Output the (X, Y) coordinate of the center of the cell containing the given text.  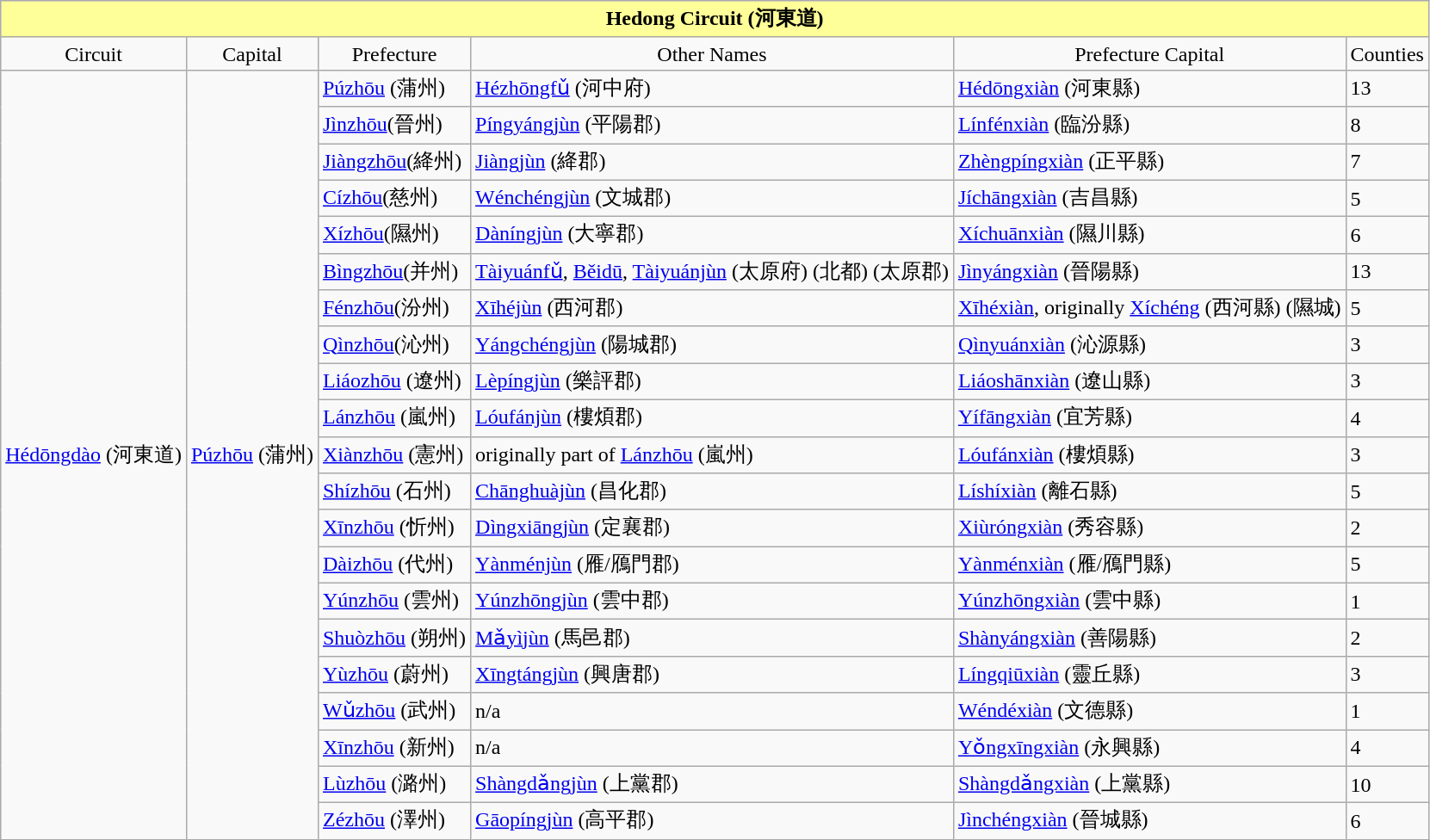
10 (1387, 785)
Xiùróngxiàn (秀容縣) (1149, 528)
Yángchéngjùn (陽城郡) (713, 344)
Hédōngdào (河東道) (94, 454)
Shízhōu (石州) (394, 492)
Shuòzhōu (朔州) (394, 639)
Prefecture Capital (1149, 53)
Xíchuānxiàn (隰川縣) (1149, 236)
Yúnzhōu (雲州) (394, 601)
Hedong Circuit (河東道) (715, 19)
Yànménxiàn (雁/鴈門縣) (1149, 565)
Yànménjùn (雁/鴈門郡) (713, 565)
Other Names (713, 53)
7 (1387, 162)
Xīngtángjùn (興唐郡) (713, 675)
Dìngxiāngjùn (定襄郡) (713, 528)
Lánzhōu (嵐州) (394, 418)
Liáoshānxiàn (遼山縣) (1149, 382)
Bìngzhōu(并州) (394, 272)
Yǒngxīngxiàn (永興縣) (1149, 749)
Cízhōu(慈州) (394, 198)
Lèpíngjùn (樂評郡) (713, 382)
Xīnzhōu (新州) (394, 749)
Yùzhōu (蔚州) (394, 675)
Jìnzhōu(晉州) (394, 126)
Liáozhōu (遼州) (394, 382)
Wénchéngjùn (文城郡) (713, 198)
Jíchāngxiàn (吉昌縣) (1149, 198)
Lóufánjùn (樓煩郡) (713, 418)
Yúnzhōngjùn (雲中郡) (713, 601)
Qìnzhōu(沁州) (394, 344)
Lùzhōu (潞州) (394, 785)
Yífāngxiàn (宜芳縣) (1149, 418)
Shànyángxiàn (善陽縣) (1149, 639)
Fénzhōu(汾州) (394, 308)
originally part of Lánzhōu (嵐州) (713, 454)
Língqiūxiàn (靈丘縣) (1149, 675)
Xīhéxiàn, originally Xíchéng (西河縣) (隰城) (1149, 308)
Shàngdǎngxiàn (上黨縣) (1149, 785)
Wǔzhōu (武州) (394, 711)
Hézhōngfǔ (河中府) (713, 88)
Zhèngpíngxiàn (正平縣) (1149, 162)
Xiànzhōu (憲州) (394, 454)
Lóufánxiàn (樓煩縣) (1149, 454)
Dàizhōu (代州) (394, 565)
Líshíxiàn (離石縣) (1149, 492)
Capital (251, 53)
Prefecture (394, 53)
Jiàngzhōu(絳州) (394, 162)
Tàiyuánfǔ, Běidū, Tàiyuánjùn (太原府) (北都) (太原郡) (713, 272)
Shàngdǎngjùn (上黨郡) (713, 785)
Dàníngjùn (大寧郡) (713, 236)
Qìnyuánxiàn (沁源縣) (1149, 344)
Hédōngxiàn (河東縣) (1149, 88)
Jìnchéngxiàn (晉城縣) (1149, 821)
Xīnzhōu (忻州) (394, 528)
Jìnyángxiàn (晉陽縣) (1149, 272)
Línfénxiàn (臨汾縣) (1149, 126)
Jiàngjùn (絳郡) (713, 162)
Píngyángjùn (平陽郡) (713, 126)
Circuit (94, 53)
Wéndéxiàn (文德縣) (1149, 711)
8 (1387, 126)
Xízhōu(隰州) (394, 236)
Gāopíngjùn (高平郡) (713, 821)
Xīhéjùn (西河郡) (713, 308)
Yúnzhōngxiàn (雲中縣) (1149, 601)
Mǎyìjùn (馬邑郡) (713, 639)
Counties (1387, 53)
Zézhōu (澤州) (394, 821)
Chānghuàjùn (昌化郡) (713, 492)
